Find where the given text appears and provide that cell's center as (x, y) coordinate. 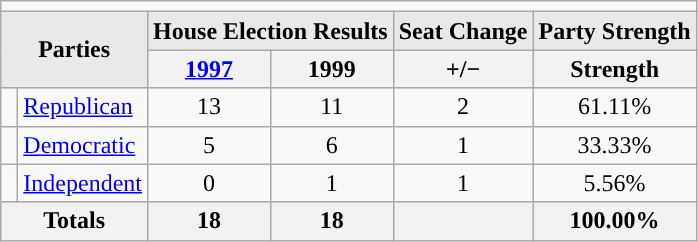
1999 (332, 69)
Parties (74, 50)
11 (332, 107)
Republican (83, 107)
House Election Results (270, 31)
2 (463, 107)
Democratic (83, 145)
Seat Change (463, 31)
Party Strength (614, 31)
0 (208, 183)
1997 (208, 69)
6 (332, 145)
61.11% (614, 107)
100.00% (614, 221)
+/− (463, 69)
5.56% (614, 183)
33.33% (614, 145)
Strength (614, 69)
Totals (74, 221)
Independent (83, 183)
13 (208, 107)
5 (208, 145)
